Provide the [x, y] coordinate of the cell's center where the given text is located.  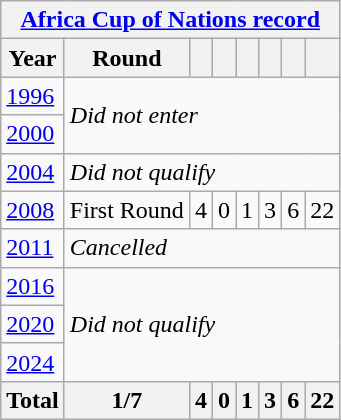
Year [33, 58]
1996 [33, 96]
2000 [33, 134]
Round [126, 58]
Cancelled [202, 248]
Did not enter [202, 115]
First Round [126, 210]
2008 [33, 210]
Total [33, 400]
2020 [33, 324]
2024 [33, 362]
2011 [33, 248]
1/7 [126, 400]
2016 [33, 286]
Africa Cup of Nations record [170, 20]
2004 [33, 172]
